Provide the [X, Y] coordinate of the cell's center where the given text is located.  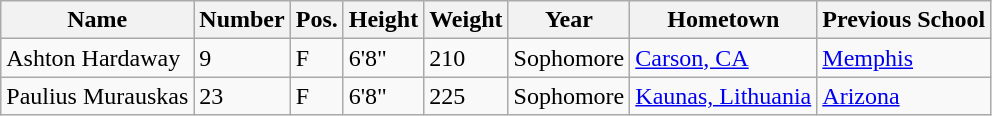
Name [98, 20]
Paulius Murauskas [98, 96]
Hometown [724, 20]
Height [383, 20]
Arizona [904, 96]
210 [466, 58]
Pos. [316, 20]
Memphis [904, 58]
Carson, CA [724, 58]
Year [569, 20]
Ashton Hardaway [98, 58]
23 [242, 96]
Number [242, 20]
Previous School [904, 20]
Weight [466, 20]
Kaunas, Lithuania [724, 96]
9 [242, 58]
225 [466, 96]
